Return [X, Y] of the center of cell containing provided text 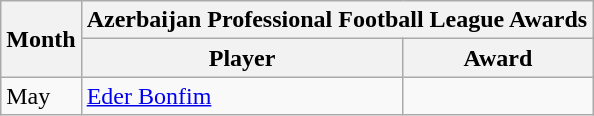
May [41, 96]
Month [41, 39]
Award [498, 58]
Player [242, 58]
Eder Bonfim [242, 96]
Azerbaijan Professional Football League Awards [337, 20]
